Capture the cell that displays the provided text and extract its (X, Y) central coordinate. 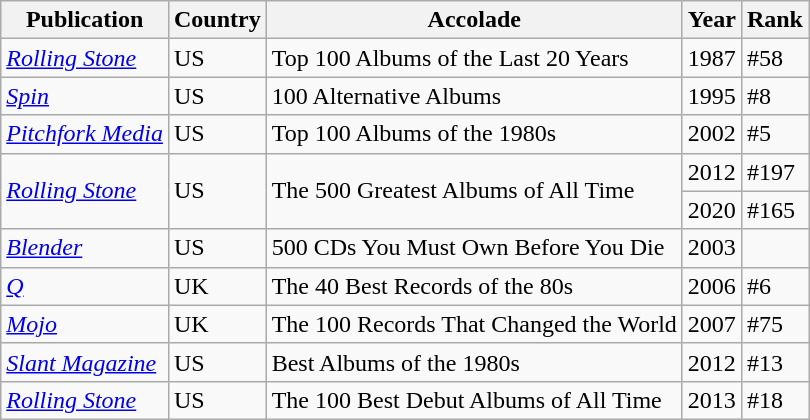
#197 (774, 172)
Slant Magazine (85, 362)
#13 (774, 362)
Country (217, 20)
Mojo (85, 324)
2013 (712, 400)
2002 (712, 134)
Year (712, 20)
Accolade (474, 20)
2020 (712, 210)
#58 (774, 58)
Rank (774, 20)
The 500 Greatest Albums of All Time (474, 191)
1995 (712, 96)
Blender (85, 248)
1987 (712, 58)
Best Albums of the 1980s (474, 362)
Top 100 Albums of the Last 20 Years (474, 58)
Spin (85, 96)
Pitchfork Media (85, 134)
The 100 Records That Changed the World (474, 324)
2006 (712, 286)
100 Alternative Albums (474, 96)
#6 (774, 286)
2007 (712, 324)
#5 (774, 134)
#8 (774, 96)
#75 (774, 324)
#165 (774, 210)
500 CDs You Must Own Before You Die (474, 248)
2003 (712, 248)
Top 100 Albums of the 1980s (474, 134)
#18 (774, 400)
Publication (85, 20)
The 40 Best Records of the 80s (474, 286)
The 100 Best Debut Albums of All Time (474, 400)
Q (85, 286)
